Scan for the cell matching the given text and deliver its (x, y) coordinate at center. 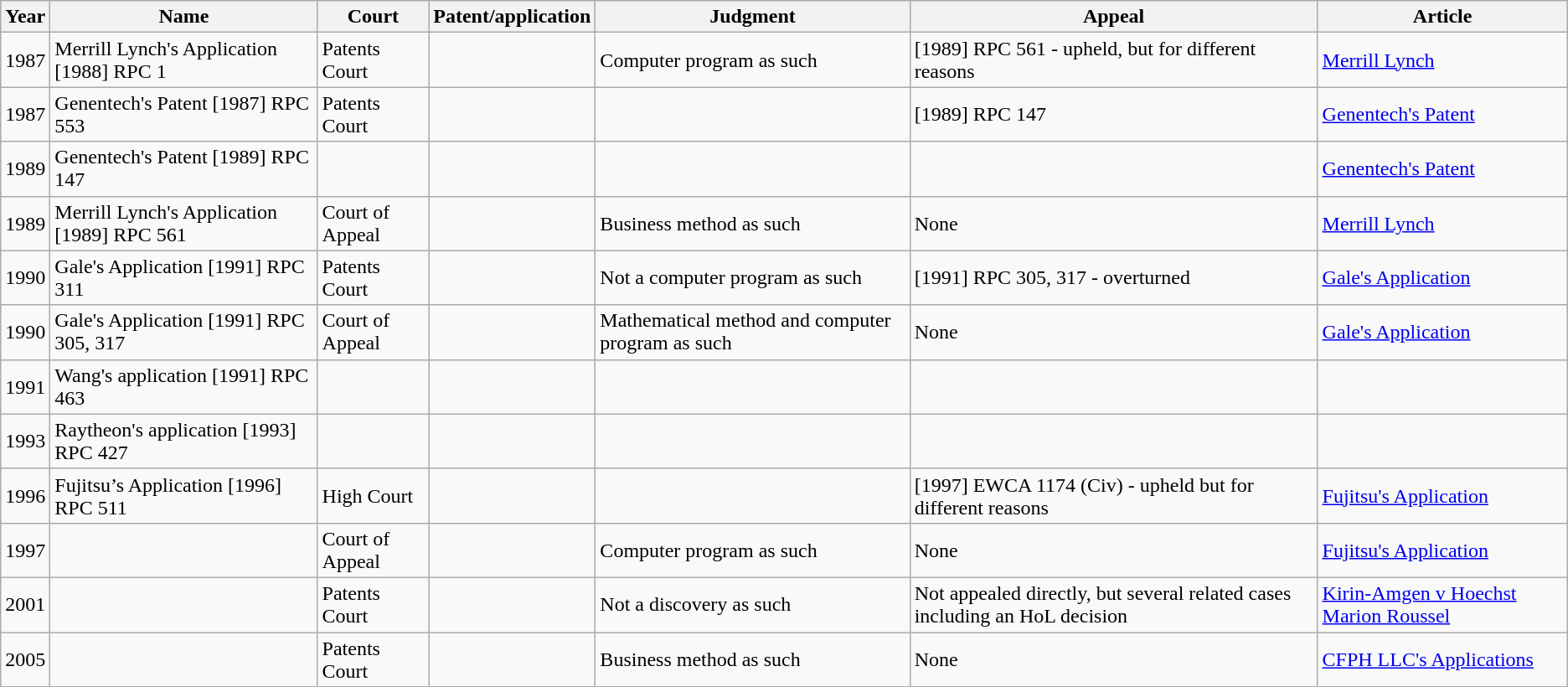
Not appealed directly, but several related cases including an HoL decision (1114, 605)
Raytheon's application [1993] RPC 427 (184, 441)
[1991] RPC 305, 317 - overturned (1114, 278)
Article (1442, 17)
Patent/application (513, 17)
1991 (25, 387)
Year (25, 17)
Genentech's Patent [1989] RPC 147 (184, 169)
[1989] RPC 147 (1114, 114)
Not a computer program as such (752, 278)
Merrill Lynch's Application [1989] RPC 561 (184, 223)
Not a discovery as such (752, 605)
Name (184, 17)
2005 (25, 659)
Merrill Lynch's Application [1988] RPC 1 (184, 60)
Court (374, 17)
[1989] RPC 561 - upheld, but for different reasons (1114, 60)
Kirin-Amgen v Hoechst Marion Roussel (1442, 605)
Mathematical method and computer program as such (752, 332)
1997 (25, 550)
Genentech's Patent [1987] RPC 553 (184, 114)
1996 (25, 496)
1993 (25, 441)
CFPH LLC's Applications (1442, 659)
Gale's Application [1991] RPC 311 (184, 278)
Gale's Application [1991] RPC 305, 317 (184, 332)
Appeal (1114, 17)
Fujitsu’s Application [1996] RPC 511 (184, 496)
Wang's application [1991] RPC 463 (184, 387)
High Court (374, 496)
[1997] EWCA 1174 (Civ) - upheld but for different reasons (1114, 496)
Judgment (752, 17)
2001 (25, 605)
